Extract the (X, Y) coordinate from the center of the cell holding the provided text.  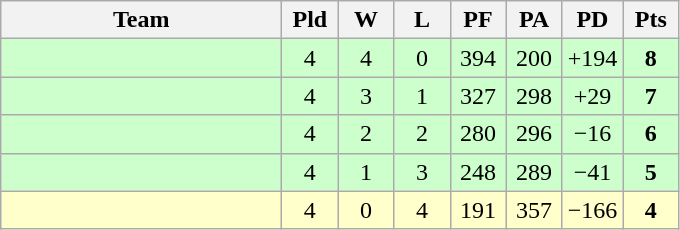
Team (142, 20)
357 (534, 210)
6 (651, 134)
Pld (310, 20)
289 (534, 172)
248 (478, 172)
327 (478, 96)
296 (534, 134)
280 (478, 134)
7 (651, 96)
394 (478, 58)
−16 (592, 134)
−166 (592, 210)
PD (592, 20)
PF (478, 20)
298 (534, 96)
8 (651, 58)
−41 (592, 172)
+194 (592, 58)
L (422, 20)
Pts (651, 20)
5 (651, 172)
W (366, 20)
PA (534, 20)
200 (534, 58)
+29 (592, 96)
191 (478, 210)
